For the text-containing cell, return its midpoint in (x, y) coordinate format. 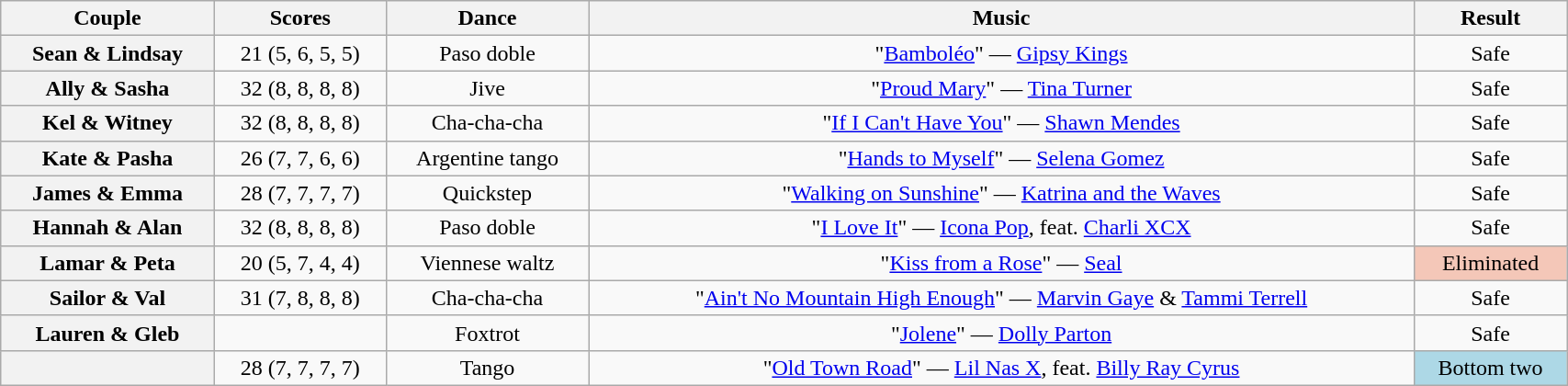
"If I Can't Have You" — Shawn Mendes (1001, 123)
Argentine tango (487, 158)
"Hands to Myself" — Selena Gomez (1001, 158)
Result (1491, 18)
Jive (487, 88)
Kate & Pasha (107, 158)
"I Love It" — Icona Pop, feat. Charli XCX (1001, 228)
Sean & Lindsay (107, 53)
Viennese waltz (487, 263)
26 (7, 7, 6, 6) (299, 158)
Eliminated (1491, 263)
Music (1001, 18)
Ally & Sasha (107, 88)
James & Emma (107, 193)
"Proud Mary" — Tina Turner (1001, 88)
"Ain't No Mountain High Enough" — Marvin Gaye & Tammi Terrell (1001, 298)
"Bamboléo" — Gipsy Kings (1001, 53)
Quickstep (487, 193)
31 (7, 8, 8, 8) (299, 298)
Scores (299, 18)
Bottom two (1491, 368)
Foxtrot (487, 333)
20 (5, 7, 4, 4) (299, 263)
Sailor & Val (107, 298)
Lauren & Gleb (107, 333)
"Jolene" — Dolly Parton (1001, 333)
"Walking on Sunshine" — Katrina and the Waves (1001, 193)
21 (5, 6, 5, 5) (299, 53)
Hannah & Alan (107, 228)
"Kiss from a Rose" — Seal (1001, 263)
Lamar & Peta (107, 263)
"Old Town Road" — Lil Nas X, feat. Billy Ray Cyrus (1001, 368)
Kel & Witney (107, 123)
Couple (107, 18)
Dance (487, 18)
Tango (487, 368)
